Return the [X, Y] coordinate for the center point of the cell that contains the specified text.  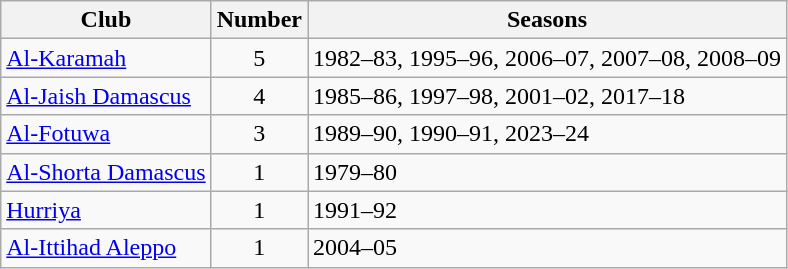
1982–83, 1995–96, 2006–07, 2007–08, 2008–09 [548, 58]
1989–90, 1990–91, 2023–24 [548, 134]
Al-Ittihad Aleppo [106, 248]
5 [259, 58]
1985–86, 1997–98, 2001–02, 2017–18 [548, 96]
3 [259, 134]
4 [259, 96]
1991–92 [548, 210]
2004–05 [548, 248]
Al-Shorta Damascus [106, 172]
Al-Karamah [106, 58]
Club [106, 20]
Al-Fotuwa [106, 134]
1979–80 [548, 172]
Al-Jaish Damascus [106, 96]
Hurriya [106, 210]
Seasons [548, 20]
Number [259, 20]
